Scan for the cell matching the given text and deliver its (x, y) coordinate at center. 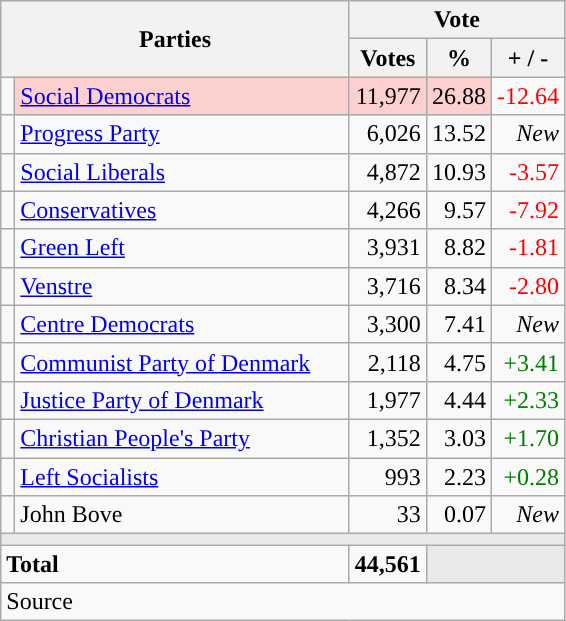
4.44 (458, 400)
4,872 (388, 172)
Parties (176, 39)
3,716 (388, 286)
3.03 (458, 438)
Social Democrats (182, 96)
Venstre (182, 286)
9.57 (458, 210)
0.07 (458, 515)
Green Left (182, 248)
Votes (388, 58)
-2.80 (528, 286)
John Bove (182, 515)
2.23 (458, 477)
Source (283, 602)
-7.92 (528, 210)
Conservatives (182, 210)
Christian People's Party (182, 438)
Communist Party of Denmark (182, 362)
8.82 (458, 248)
+1.70 (528, 438)
Social Liberals (182, 172)
-3.57 (528, 172)
13.52 (458, 134)
% (458, 58)
Total (176, 564)
Progress Party (182, 134)
+3.41 (528, 362)
3,931 (388, 248)
10.93 (458, 172)
6,026 (388, 134)
+2.33 (528, 400)
Justice Party of Denmark (182, 400)
Left Socialists (182, 477)
8.34 (458, 286)
1,977 (388, 400)
1,352 (388, 438)
26.88 (458, 96)
Vote (456, 20)
2,118 (388, 362)
Centre Democrats (182, 324)
7.41 (458, 324)
-1.81 (528, 248)
+0.28 (528, 477)
3,300 (388, 324)
4,266 (388, 210)
11,977 (388, 96)
4.75 (458, 362)
44,561 (388, 564)
-12.64 (528, 96)
33 (388, 515)
993 (388, 477)
+ / - (528, 58)
